Locate the cell with the specified text and output its (X, Y) center coordinate. 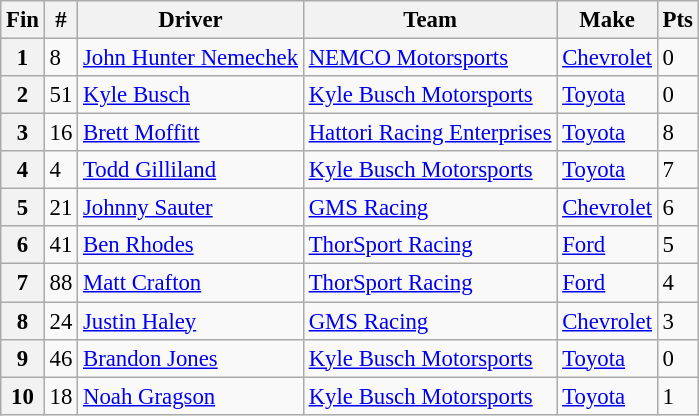
Team (430, 20)
Fin (23, 20)
Kyle Busch (191, 95)
NEMCO Motorsports (430, 58)
24 (60, 321)
# (60, 20)
10 (23, 396)
88 (60, 283)
Brandon Jones (191, 358)
51 (60, 95)
46 (60, 358)
Todd Gilliland (191, 170)
21 (60, 208)
Johnny Sauter (191, 208)
9 (23, 358)
18 (60, 396)
John Hunter Nemechek (191, 58)
Ben Rhodes (191, 245)
Driver (191, 20)
Justin Haley (191, 321)
41 (60, 245)
Pts (678, 20)
2 (23, 95)
16 (60, 133)
Make (607, 20)
Hattori Racing Enterprises (430, 133)
Noah Gragson (191, 396)
Brett Moffitt (191, 133)
Matt Crafton (191, 283)
